For the text-containing cell, return its midpoint in (X, Y) coordinate format. 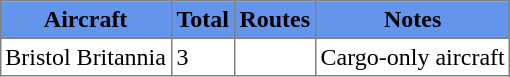
Notes (412, 20)
Routes (274, 20)
Aircraft (86, 20)
3 (202, 57)
Cargo-only aircraft (412, 57)
Bristol Britannia (86, 57)
Total (202, 20)
